Extract the [X, Y] coordinate from the center of the cell holding the provided text.  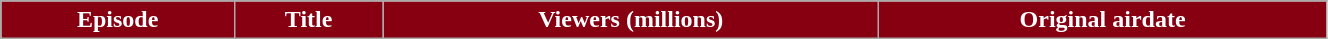
Title [308, 20]
Episode [118, 20]
Original airdate [1103, 20]
Viewers (millions) [631, 20]
